Scan for the cell matching the given text and deliver its [X, Y] coordinate at center. 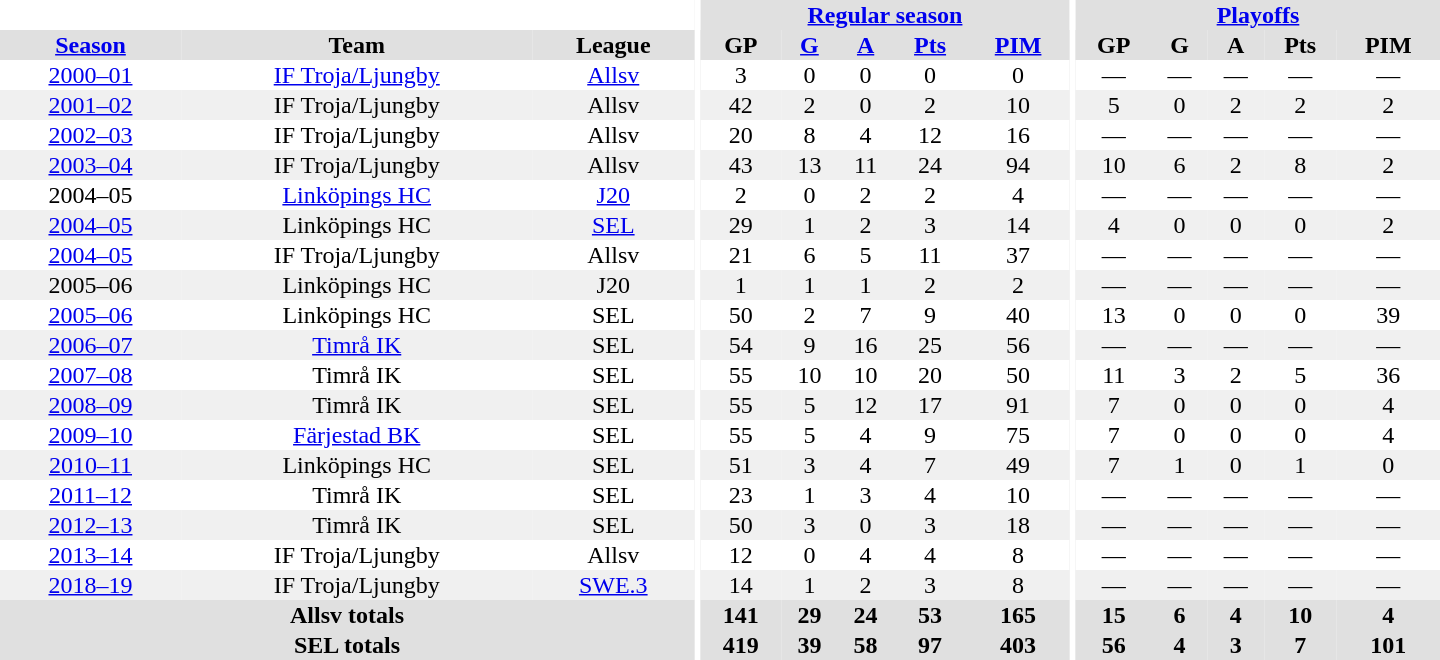
2010–11 [90, 465]
Allsv totals [347, 615]
2006–07 [90, 345]
403 [1018, 645]
SWE.3 [613, 585]
2008–09 [90, 405]
97 [930, 645]
2011–12 [90, 495]
42 [740, 105]
Season [90, 45]
21 [740, 255]
SEL totals [347, 645]
18 [1018, 525]
94 [1018, 165]
17 [930, 405]
2018–19 [90, 585]
51 [740, 465]
54 [740, 345]
25 [930, 345]
Regular season [884, 15]
Team [357, 45]
141 [740, 615]
37 [1018, 255]
2002–03 [90, 135]
40 [1018, 315]
Playoffs [1258, 15]
75 [1018, 435]
2007–08 [90, 375]
15 [1114, 615]
2001–02 [90, 105]
101 [1388, 645]
Färjestad BK [357, 435]
36 [1388, 375]
43 [740, 165]
49 [1018, 465]
2012–13 [90, 525]
165 [1018, 615]
58 [866, 645]
419 [740, 645]
91 [1018, 405]
2003–04 [90, 165]
2013–14 [90, 555]
53 [930, 615]
23 [740, 495]
2009–10 [90, 435]
League [613, 45]
2000–01 [90, 75]
